Scan for the cell matching the given text and deliver its (x, y) coordinate at center. 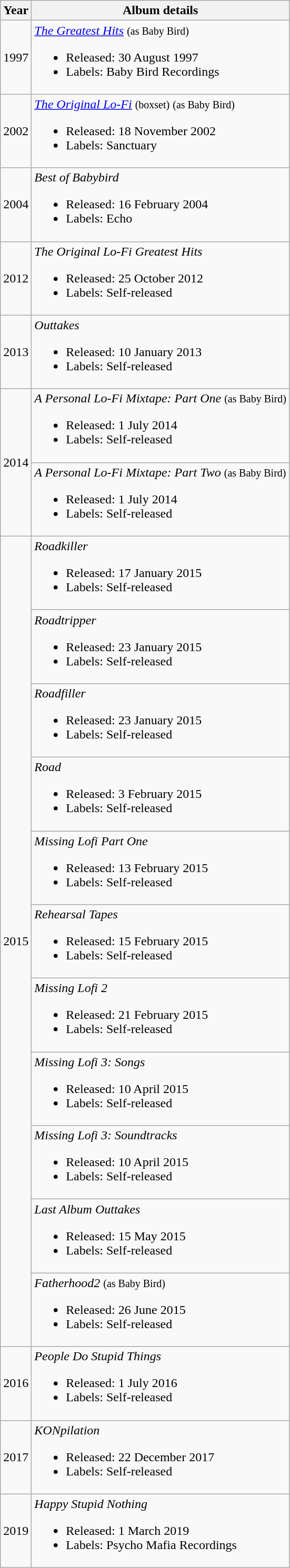
2002 (16, 131)
2004 (16, 205)
Last Album OuttakesReleased: 15 May 2015Labels: Self-released (161, 1236)
The Original Lo-Fi (boxset) (as Baby Bird)Released: 18 November 2002Labels: Sanctuary (161, 131)
KONpilationReleased: 22 December 2017Labels: Self-released (161, 1457)
OuttakesReleased: 10 January 2013Labels: Self-released (161, 352)
The Greatest Hits (as Baby Bird)Released: 30 August 1997Labels: Baby Bird Recordings (161, 57)
2019 (16, 1531)
RoadkillerReleased: 17 January 2015Labels: Self-released (161, 573)
2014 (16, 462)
2012 (16, 278)
Missing Lofi 3: SongsReleased: 10 April 2015Labels: Self-released (161, 1089)
Fatherhood2 (as Baby Bird)Released: 26 June 2015Labels: Self-released (161, 1310)
People Do Stupid ThingsReleased: 1 July 2016Labels: Self-released (161, 1383)
Rehearsal TapesReleased: 15 February 2015Labels: Self-released (161, 942)
Missing Lofi 3: SoundtracksReleased: 10 April 2015Labels: Self-released (161, 1162)
2016 (16, 1383)
1997 (16, 57)
2015 (16, 942)
Happy Stupid NothingReleased: 1 March 2019Labels: Psycho Mafia Recordings (161, 1531)
Missing Lofi Part OneReleased: 13 February 2015Labels: Self-released (161, 868)
Album details (161, 11)
Year (16, 11)
2017 (16, 1457)
Missing Lofi 2Released: 21 February 2015Labels: Self-released (161, 1015)
A Personal Lo-Fi Mixtape: Part One (as Baby Bird)Released: 1 July 2014Labels: Self-released (161, 426)
A Personal Lo-Fi Mixtape: Part Two (as Baby Bird)Released: 1 July 2014Labels: Self-released (161, 499)
The Original Lo-Fi Greatest HitsReleased: 25 October 2012Labels: Self-released (161, 278)
RoadtripperReleased: 23 January 2015Labels: Self-released (161, 646)
RoadReleased: 3 February 2015Labels: Self-released (161, 794)
RoadfillerReleased: 23 January 2015Labels: Self-released (161, 720)
2013 (16, 352)
Best of BabybirdReleased: 16 February 2004Labels: Echo (161, 205)
